Find where the given text appears and provide that cell's center as (x, y) coordinate. 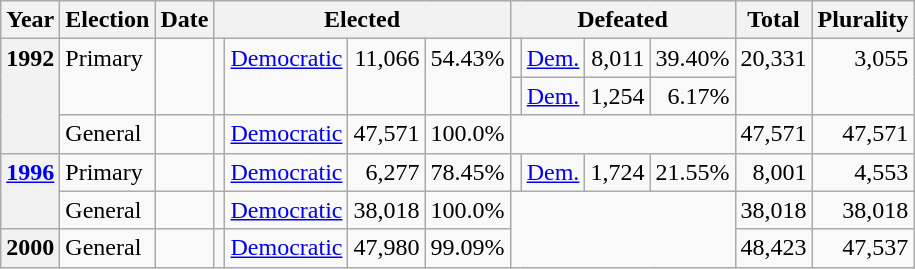
3,055 (863, 77)
6,277 (386, 172)
Election (108, 20)
11,066 (386, 77)
Elected (362, 20)
47,537 (863, 248)
1,724 (618, 172)
39.40% (692, 58)
6.17% (692, 96)
Date (184, 20)
1992 (30, 96)
48,423 (774, 248)
78.45% (468, 172)
1996 (30, 191)
Plurality (863, 20)
47,980 (386, 248)
Defeated (622, 20)
20,331 (774, 77)
Total (774, 20)
54.43% (468, 77)
Year (30, 20)
8,001 (774, 172)
99.09% (468, 248)
8,011 (618, 58)
4,553 (863, 172)
1,254 (618, 96)
2000 (30, 248)
21.55% (692, 172)
